Output the [X, Y] coordinate of the center of the cell containing the given text.  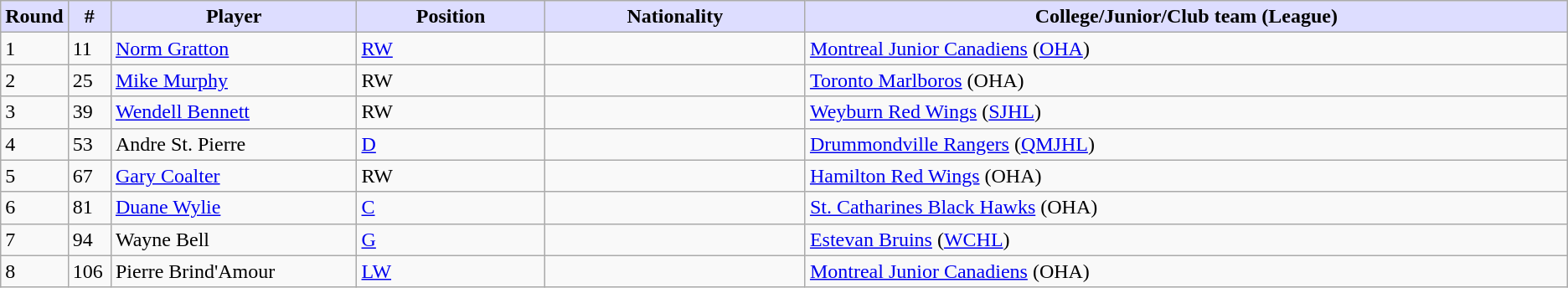
94 [89, 239]
D [451, 144]
81 [89, 208]
St. Catharines Black Hawks (OHA) [1186, 208]
Gary Coalter [234, 176]
Toronto Marlboros (OHA) [1186, 80]
39 [89, 112]
Andre St. Pierre [234, 144]
Drummondville Rangers (QMJHL) [1186, 144]
Norm Gratton [234, 49]
5 [34, 176]
106 [89, 271]
Estevan Bruins (WCHL) [1186, 239]
6 [34, 208]
Pierre Brind'Amour [234, 271]
Wendell Bennett [234, 112]
Mike Murphy [234, 80]
2 [34, 80]
1 [34, 49]
Duane Wylie [234, 208]
11 [89, 49]
G [451, 239]
College/Junior/Club team (League) [1186, 17]
C [451, 208]
25 [89, 80]
7 [34, 239]
Player [234, 17]
8 [34, 271]
Round [34, 17]
LW [451, 271]
# [89, 17]
3 [34, 112]
Weyburn Red Wings (SJHL) [1186, 112]
4 [34, 144]
Nationality [675, 17]
53 [89, 144]
Position [451, 17]
Hamilton Red Wings (OHA) [1186, 176]
Wayne Bell [234, 239]
67 [89, 176]
